From the cell containing the given text, extract its center point as [X, Y] coordinate. 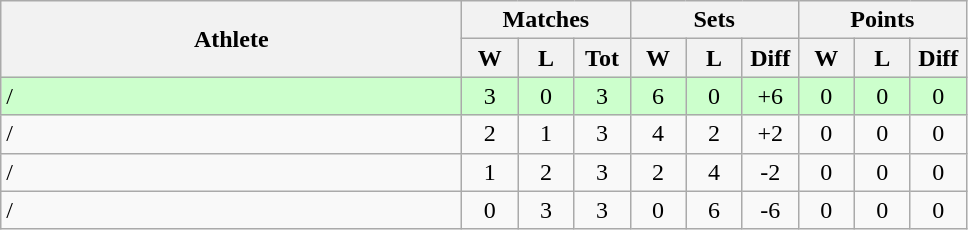
-6 [770, 210]
+6 [770, 96]
+2 [770, 134]
Athlete [232, 39]
Matches [546, 20]
Points [882, 20]
-2 [770, 172]
Tot [602, 58]
Sets [714, 20]
